For the text-containing cell, return its midpoint in (X, Y) coordinate format. 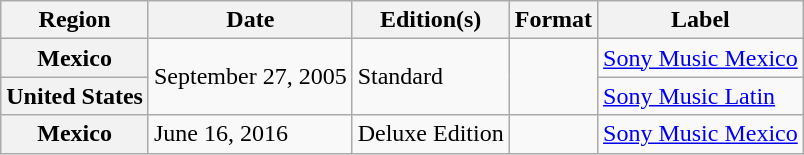
June 16, 2016 (250, 134)
Edition(s) (430, 20)
September 27, 2005 (250, 77)
Standard (430, 77)
Sony Music Latin (701, 96)
Label (701, 20)
Region (75, 20)
Date (250, 20)
United States (75, 96)
Format (553, 20)
Deluxe Edition (430, 134)
